Return [x, y] of the center of cell containing provided text 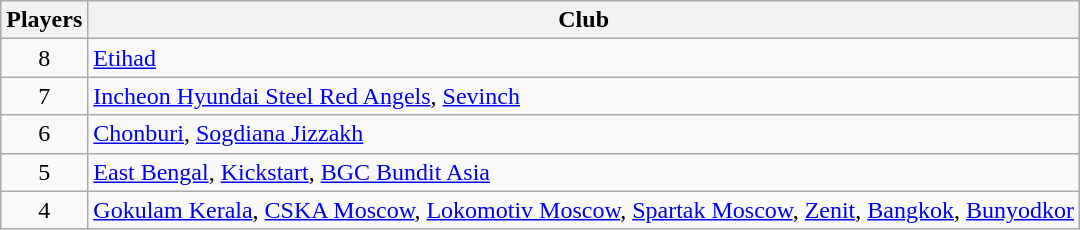
8 [44, 58]
4 [44, 210]
Gokulam Kerala, CSKA Moscow, Lokomotiv Moscow, Spartak Moscow, Zenit, Bangkok, Bunyodkor [584, 210]
Players [44, 20]
6 [44, 134]
Chonburi, Sogdiana Jizzakh [584, 134]
7 [44, 96]
5 [44, 172]
Club [584, 20]
East Bengal, Kickstart, BGC Bundit Asia [584, 172]
Etihad [584, 58]
Incheon Hyundai Steel Red Angels, Sevinch [584, 96]
